Scan for the cell matching the given text and deliver its (x, y) coordinate at center. 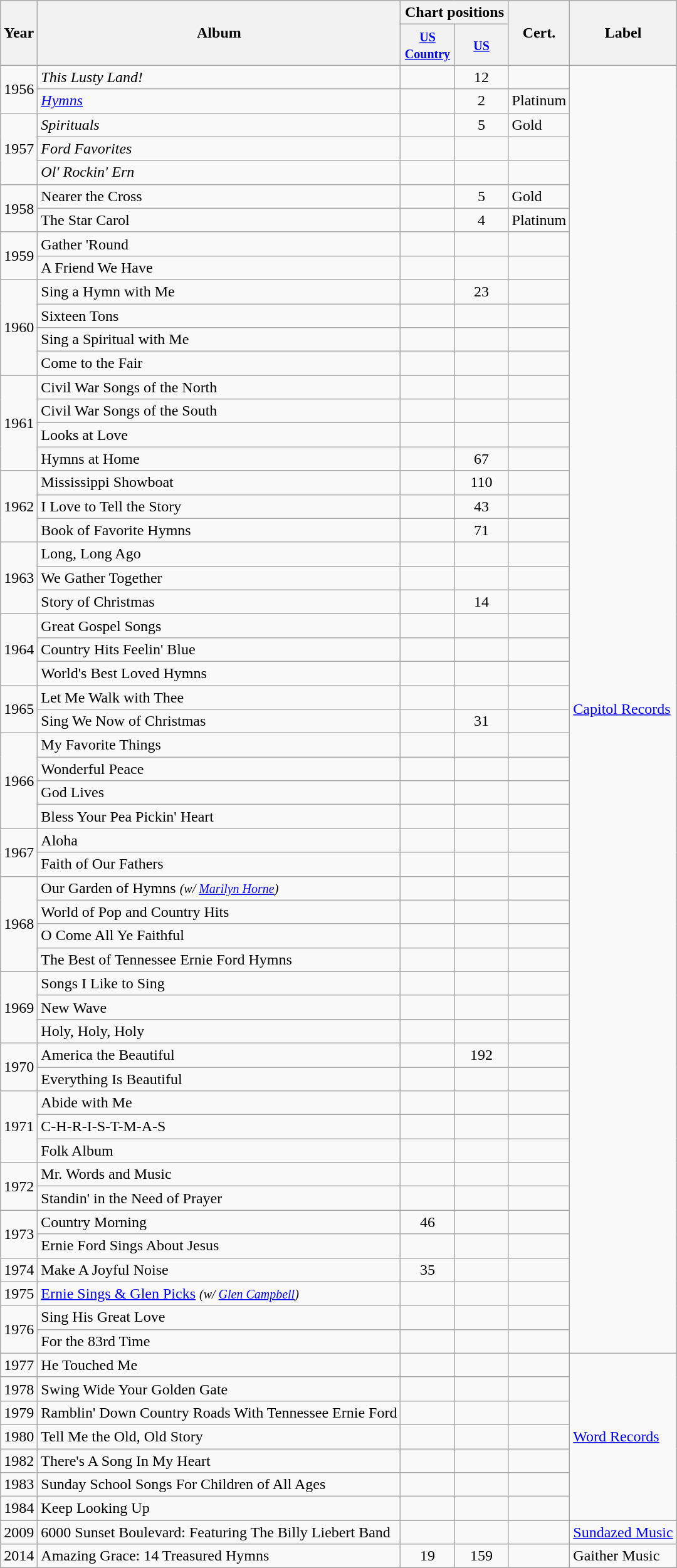
Bless Your Pea Pickin' Heart (219, 817)
O Come All Ye Faithful (219, 936)
Standin' in the Need of Prayer (219, 1198)
Cert. (539, 33)
Gather 'Round (219, 244)
Folk Album (219, 1151)
159 (481, 1556)
The Star Carol (219, 220)
Come to the Fair (219, 363)
Country Morning (219, 1222)
Capitol Records (623, 709)
192 (481, 1055)
14 (481, 602)
43 (481, 506)
Ford Favorites (219, 149)
1984 (19, 1508)
Gaither Music (623, 1556)
1958 (19, 208)
Book of Favorite Hymns (219, 530)
Long, Long Ago (219, 554)
1965 (19, 709)
12 (481, 77)
Spirituals (219, 125)
Ol' Rockin' Ern (219, 172)
110 (481, 483)
1977 (19, 1365)
Mr. Words and Music (219, 1174)
1979 (19, 1413)
1956 (19, 89)
New Wave (219, 1007)
1971 (19, 1127)
Abide with Me (219, 1103)
Label (623, 33)
Hymns at Home (219, 459)
This Lusty Land! (219, 77)
Nearer the Cross (219, 196)
1969 (19, 1007)
God Lives (219, 793)
World of Pop and Country Hits (219, 912)
Sing His Great Love (219, 1317)
1968 (19, 924)
1976 (19, 1329)
Sixteen Tons (219, 315)
31 (481, 721)
1973 (19, 1234)
Ernie Ford Sings About Jesus (219, 1246)
The Best of Tennessee Ernie Ford Hymns (219, 959)
Word Records (623, 1436)
2009 (19, 1532)
71 (481, 530)
1978 (19, 1389)
Our Garden of Hymns (w/ Marilyn Horne) (219, 888)
46 (428, 1222)
Looks at Love (219, 435)
1960 (19, 327)
World's Best Loved Hymns (219, 673)
C-H-R-I-S-T-M-A-S (219, 1127)
Aloha (219, 840)
1967 (19, 852)
US Country (428, 45)
He Touched Me (219, 1365)
Sundazed Music (623, 1532)
Album (219, 33)
Mississippi Showboat (219, 483)
1975 (19, 1294)
2014 (19, 1556)
Keep Looking Up (219, 1508)
1970 (19, 1067)
Chart positions (454, 13)
1974 (19, 1270)
23 (481, 291)
A Friend We Have (219, 268)
America the Beautiful (219, 1055)
Holy, Holy, Holy (219, 1031)
Great Gospel Songs (219, 625)
My Favorite Things (219, 745)
Sing a Hymn with Me (219, 291)
Story of Christmas (219, 602)
1962 (19, 506)
1957 (19, 149)
For the 83rd Time (219, 1341)
6000 Sunset Boulevard: Featuring The Billy Liebert Band (219, 1532)
Songs I Like to Sing (219, 983)
Amazing Grace: 14 Treasured Hymns (219, 1556)
Faith of Our Fathers (219, 864)
We Gather Together (219, 578)
67 (481, 459)
Sunday School Songs For Children of All Ages (219, 1485)
Hymns (219, 101)
1961 (19, 423)
19 (428, 1556)
Sing a Spiritual with Me (219, 340)
US (481, 45)
Civil War Songs of the South (219, 411)
There's A Song In My Heart (219, 1461)
Everything Is Beautiful (219, 1079)
Country Hits Feelin' Blue (219, 649)
Make A Joyful Noise (219, 1270)
Sing We Now of Christmas (219, 721)
1964 (19, 649)
Let Me Walk with Thee (219, 698)
Civil War Songs of the North (219, 387)
Tell Me the Old, Old Story (219, 1436)
1980 (19, 1436)
1972 (19, 1186)
1982 (19, 1461)
Swing Wide Your Golden Gate (219, 1389)
Year (19, 33)
Wonderful Peace (219, 769)
I Love to Tell the Story (219, 506)
1959 (19, 256)
1983 (19, 1485)
2 (481, 101)
35 (428, 1270)
Ernie Sings & Glen Picks (w/ Glen Campbell) (219, 1294)
1966 (19, 781)
Ramblin' Down Country Roads With Tennessee Ernie Ford (219, 1413)
4 (481, 220)
1963 (19, 578)
